Find where the given text appears and provide that cell's center as [X, Y] coordinate. 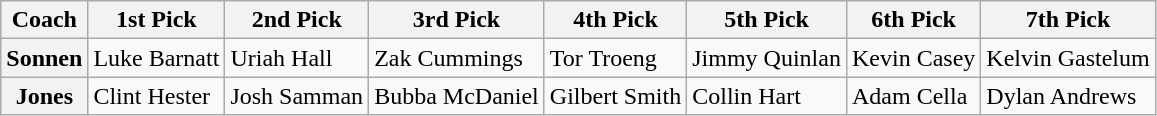
4th Pick [615, 20]
2nd Pick [297, 20]
Jones [44, 96]
1st Pick [156, 20]
Collin Hart [767, 96]
Kevin Casey [913, 58]
Tor Troeng [615, 58]
Dylan Andrews [1068, 96]
Luke Barnatt [156, 58]
Adam Cella [913, 96]
7th Pick [1068, 20]
Gilbert Smith [615, 96]
6th Pick [913, 20]
Sonnen [44, 58]
Zak Cummings [457, 58]
Coach [44, 20]
Bubba McDaniel [457, 96]
Uriah Hall [297, 58]
5th Pick [767, 20]
Josh Samman [297, 96]
Clint Hester [156, 96]
Kelvin Gastelum [1068, 58]
3rd Pick [457, 20]
Jimmy Quinlan [767, 58]
